Search for the cell housing the specified text and yield its [X, Y] center coordinate. 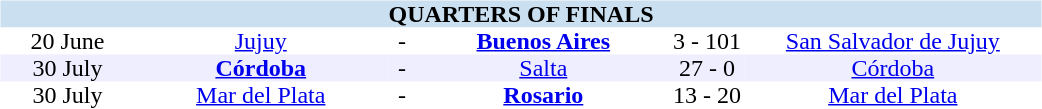
3 - 101 [707, 42]
QUARTERS OF FINALS [520, 14]
Jujuy [260, 42]
13 - 20 [707, 96]
San Salvador de Jujuy [892, 42]
Buenos Aires [544, 42]
Salta [544, 68]
Rosario [544, 96]
20 June [67, 42]
27 - 0 [707, 68]
